Detect which cell encompasses the target text, then output its (x, y) center coordinate. 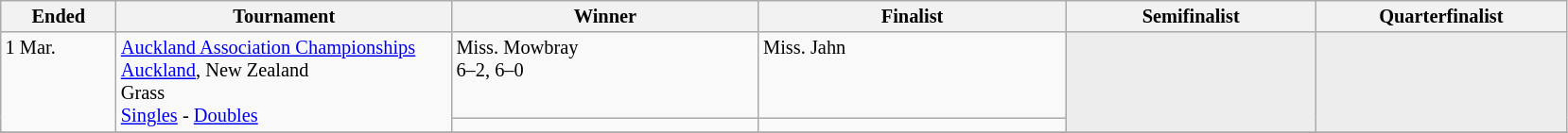
Quarterfinalist (1441, 16)
Finalist (912, 16)
Semifinalist (1192, 16)
Ended (59, 16)
Miss. Jahn (912, 75)
Winner (605, 16)
1 Mar. (59, 82)
Miss. Mowbray6–2, 6–0 (605, 75)
Tournament (284, 16)
Auckland Association ChampionshipsAuckland, New ZealandGrassSingles - Doubles (284, 82)
